For the text-containing cell, return its midpoint in [x, y] coordinate format. 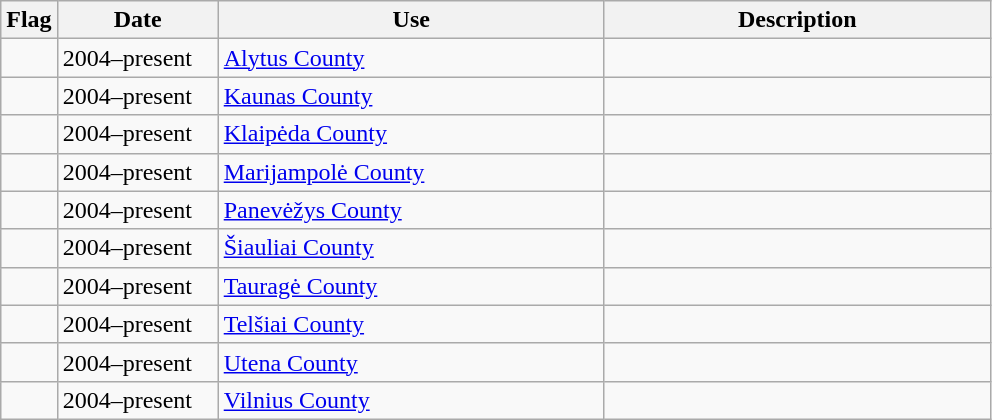
Utena County [411, 362]
Tauragė County [411, 286]
Date [138, 20]
Panevėžys County [411, 210]
Telšiai County [411, 324]
Flag [29, 20]
Šiauliai County [411, 248]
Use [411, 20]
Vilnius County [411, 400]
Kaunas County [411, 96]
Description [797, 20]
Marijampolė County [411, 172]
Alytus County [411, 58]
Klaipėda County [411, 134]
